Locate the cell with the specified text and output its (x, y) center coordinate. 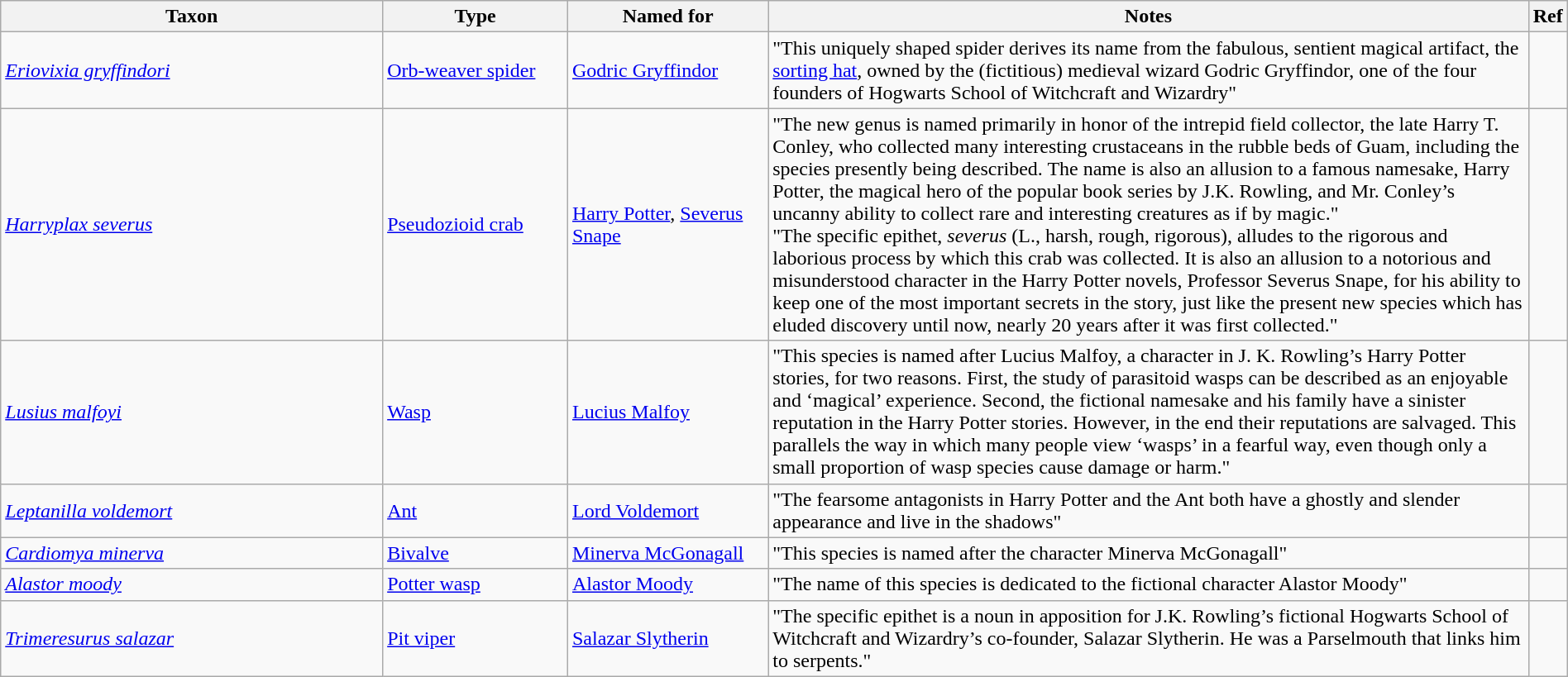
Ref (1548, 17)
Taxon (192, 17)
Salazar Slytherin (667, 638)
Pit viper (476, 638)
Type (476, 17)
Ant (476, 511)
Minerva McGonagall (667, 553)
Bivalve (476, 553)
Harry Potter, Severus Snape (667, 225)
"The name of this species is dedicated to the fictional character Alastor Moody" (1148, 584)
Lord Voldemort (667, 511)
Named for (667, 17)
Alastor Moody (667, 584)
Lusius malfoyi (192, 412)
Wasp (476, 412)
Trimeresurus salazar (192, 638)
Eriovixia gryffindori (192, 70)
Potter wasp (476, 584)
Alastor moody (192, 584)
Lucius Malfoy (667, 412)
"This species is named after the character Minerva McGonagall" (1148, 553)
Godric Gryffindor (667, 70)
Orb-weaver spider (476, 70)
Harryplax severus (192, 225)
Notes (1148, 17)
Cardiomya minerva (192, 553)
Leptanilla voldemort (192, 511)
Pseudozioid crab (476, 225)
"The fearsome antagonists in Harry Potter and the Ant both have a ghostly and slender appearance and live in the shadows" (1148, 511)
